Identify which cell holds the provided text, then report its [x, y] central coordinate. 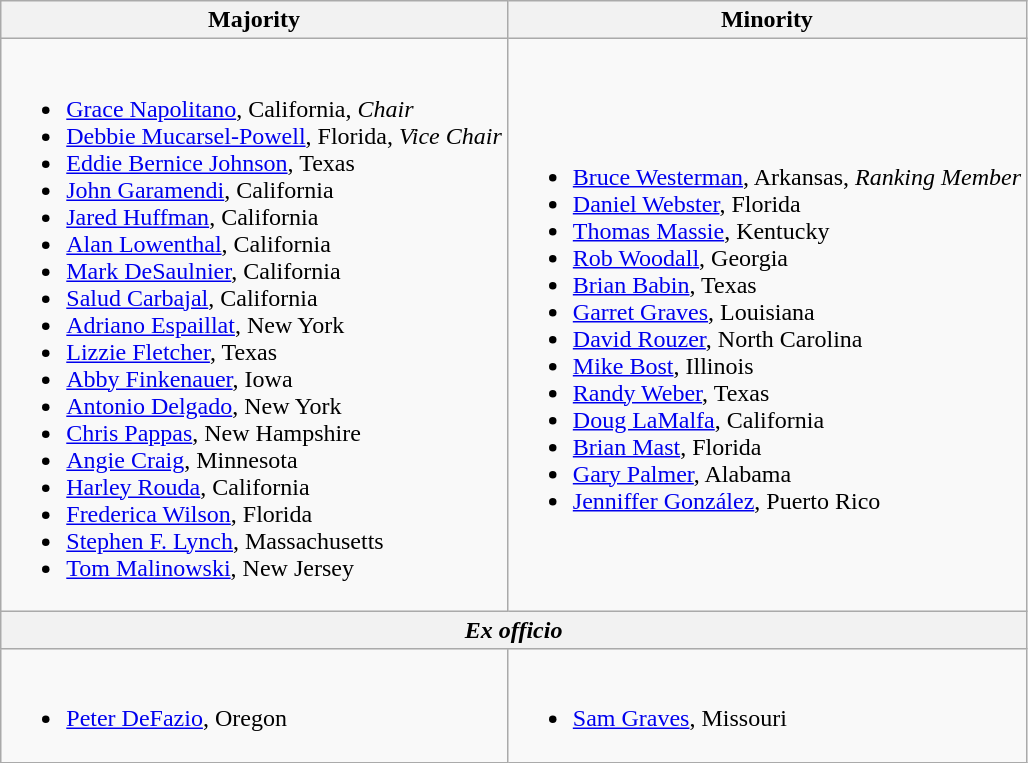
Peter DeFazio, Oregon [254, 706]
Majority [254, 20]
Ex officio [514, 630]
Minority [766, 20]
Sam Graves, Missouri [766, 706]
